Output the (X, Y) coordinate of the center of the cell containing the given text.  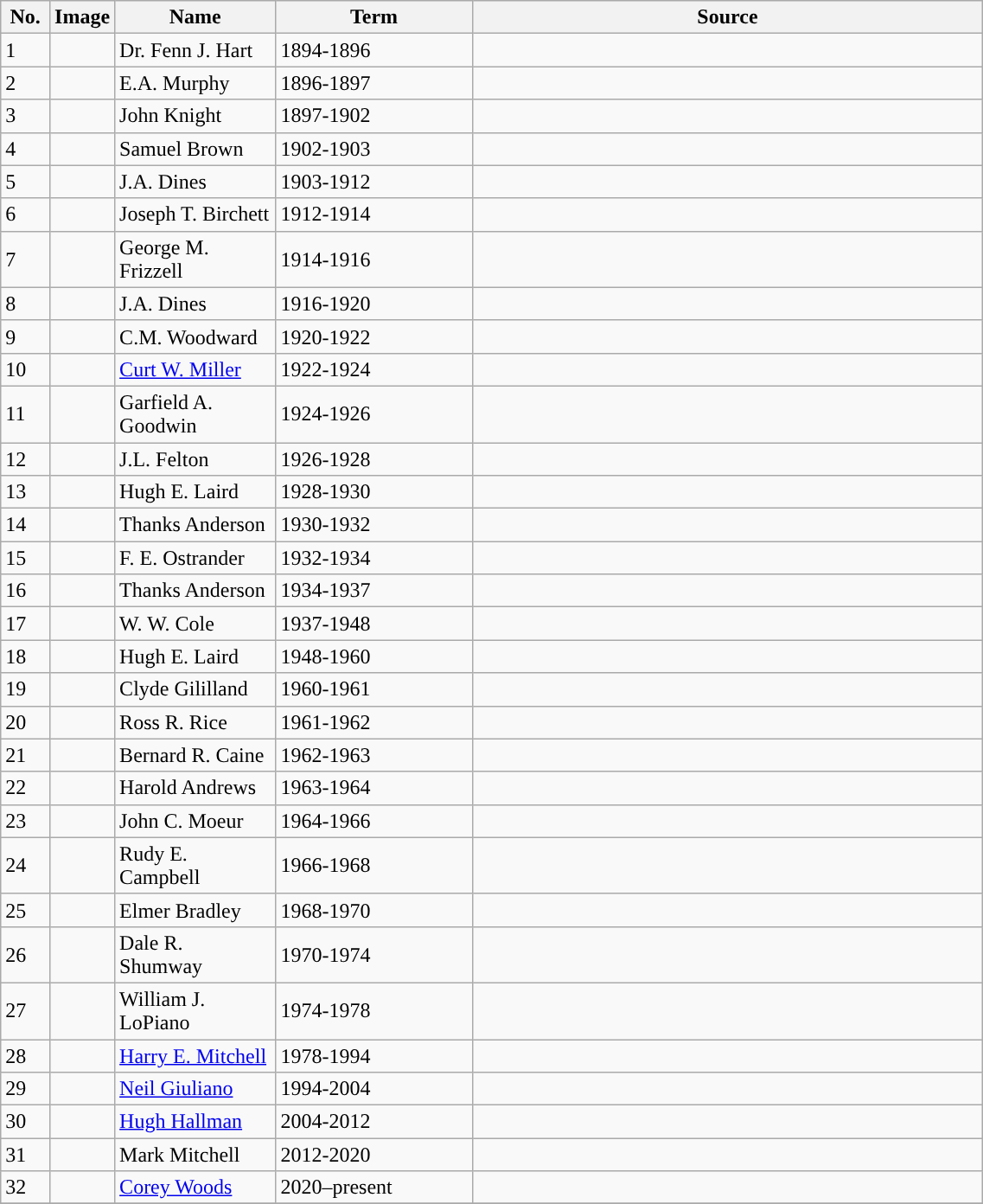
Joseph T. Birchett (195, 215)
9 (26, 336)
7 (26, 259)
C.M. Woodward (195, 336)
1964-1966 (373, 821)
27 (26, 1010)
1974-1978 (373, 1010)
32 (26, 1188)
1970-1974 (373, 955)
1 (26, 50)
22 (26, 788)
11 (26, 413)
Name (195, 17)
24 (26, 865)
1928-1930 (373, 492)
Mark Mitchell (195, 1155)
1894-1896 (373, 50)
2012-2020 (373, 1155)
Dr. Fenn J. Hart (195, 50)
1963-1964 (373, 788)
1978-1994 (373, 1056)
1934-1937 (373, 591)
Bernard R. Caine (195, 755)
1932-1934 (373, 558)
No. (26, 17)
1966-1968 (373, 865)
6 (26, 215)
1924-1926 (373, 413)
14 (26, 525)
2020–present (373, 1188)
Term (373, 17)
W. W. Cole (195, 624)
Harold Andrews (195, 788)
3 (26, 116)
1914-1916 (373, 259)
5 (26, 182)
2004-2012 (373, 1122)
1912-1914 (373, 215)
1926-1928 (373, 459)
1961-1962 (373, 722)
17 (26, 624)
Source (728, 17)
1960-1961 (373, 689)
Garfield A. Goodwin (195, 413)
8 (26, 304)
31 (26, 1155)
Image (83, 17)
28 (26, 1056)
1930-1932 (373, 525)
19 (26, 689)
10 (26, 369)
Corey Woods (195, 1188)
George M. Frizzell (195, 259)
13 (26, 492)
2 (26, 83)
J.L. Felton (195, 459)
Curt W. Miller (195, 369)
1968-1970 (373, 910)
Samuel Brown (195, 149)
4 (26, 149)
F. E. Ostrander (195, 558)
18 (26, 656)
Elmer Bradley (195, 910)
1962-1963 (373, 755)
1903-1912 (373, 182)
25 (26, 910)
16 (26, 591)
1916-1920 (373, 304)
1948-1960 (373, 656)
1902-1903 (373, 149)
1937-1948 (373, 624)
20 (26, 722)
30 (26, 1122)
Rudy E. Campbell (195, 865)
E.A. Murphy (195, 83)
21 (26, 755)
Clyde Gililland (195, 689)
1994-2004 (373, 1089)
1896-1897 (373, 83)
29 (26, 1089)
1920-1922 (373, 336)
12 (26, 459)
William J. LoPiano (195, 1010)
Ross R. Rice (195, 722)
John Knight (195, 116)
1922-1924 (373, 369)
John C. Moeur (195, 821)
Dale R. Shumway (195, 955)
1897-1902 (373, 116)
26 (26, 955)
Hugh Hallman (195, 1122)
Harry E. Mitchell (195, 1056)
Neil Giuliano (195, 1089)
15 (26, 558)
23 (26, 821)
